Return [x, y] of the center of cell containing provided text 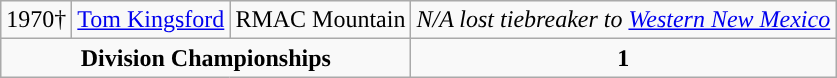
N/A lost tiebreaker to Western New Mexico [624, 20]
1970† [36, 20]
Division Championships [206, 58]
1 [624, 58]
Tom Kingsford [151, 20]
RMAC Mountain [320, 20]
